For the text-containing cell, return its midpoint in [x, y] coordinate format. 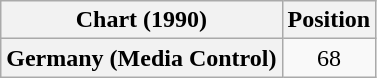
Position [329, 20]
Germany (Media Control) [142, 58]
Chart (1990) [142, 20]
68 [329, 58]
